From the cell containing the given text, extract its center point as (X, Y) coordinate. 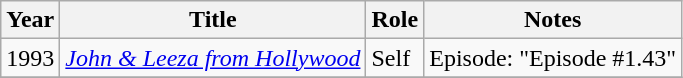
John & Leeza from Hollywood (213, 58)
Episode: "Episode #1.43" (553, 58)
Role (395, 20)
Title (213, 20)
Notes (553, 20)
Self (395, 58)
1993 (30, 58)
Year (30, 20)
